Extract the (X, Y) coordinate from the center of the cell holding the provided text.  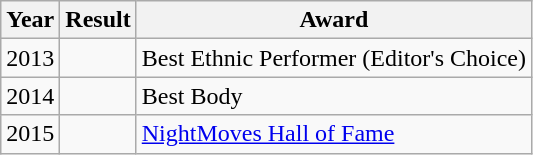
Result (98, 20)
Best Ethnic Performer (Editor's Choice) (334, 58)
Year (30, 20)
Award (334, 20)
2015 (30, 134)
NightMoves Hall of Fame (334, 134)
2013 (30, 58)
Best Body (334, 96)
2014 (30, 96)
